Find where the given text appears and provide that cell's center as (X, Y) coordinate. 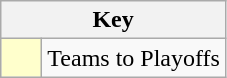
Teams to Playoffs (134, 58)
Key (114, 20)
